Return the (X, Y) coordinate for the center point of the cell that contains the specified text.  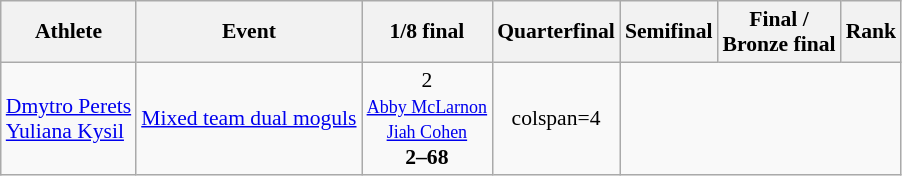
Rank (872, 32)
Semifinal (669, 32)
Athlete (68, 32)
Quarterfinal (556, 32)
2Abby McLarnonJiah Cohen2–68 (428, 118)
colspan=4 (556, 118)
Final /Bronze final (780, 32)
1/8 final (428, 32)
Dmytro PeretsYuliana Kysil (68, 118)
Event (248, 32)
Mixed team dual moguls (248, 118)
